Scan for the cell matching the given text and deliver its (X, Y) coordinate at center. 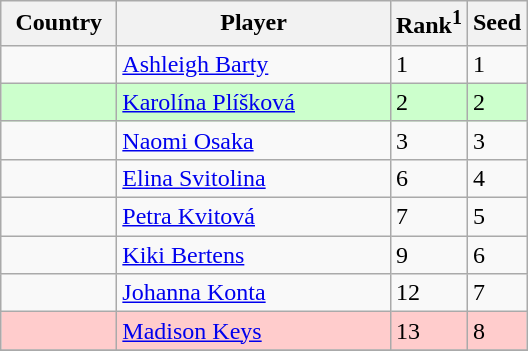
Naomi Osaka (254, 140)
Johanna Konta (254, 293)
Kiki Bertens (254, 255)
13 (428, 331)
Madison Keys (254, 331)
Rank1 (428, 24)
4 (496, 178)
Seed (496, 24)
Elina Svitolina (254, 178)
Petra Kvitová (254, 217)
Player (254, 24)
5 (496, 217)
Country (59, 24)
8 (496, 331)
12 (428, 293)
Karolína Plíšková (254, 102)
9 (428, 255)
Ashleigh Barty (254, 64)
